Return the (x, y) coordinate for the center point of the cell that contains the specified text.  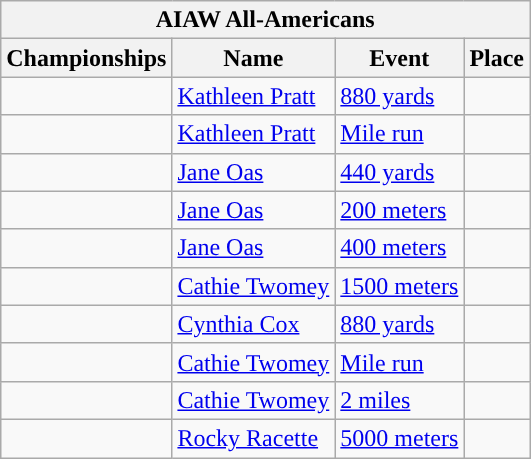
Place (497, 58)
Championships (86, 58)
440 yards (400, 172)
Name (254, 58)
AIAW All-Americans (266, 20)
Rocky Racette (254, 438)
400 meters (400, 248)
200 meters (400, 210)
5000 meters (400, 438)
Event (400, 58)
1500 meters (400, 286)
2 miles (400, 400)
Cynthia Cox (254, 324)
